Find where the given text appears and provide that cell's center as (X, Y) coordinate. 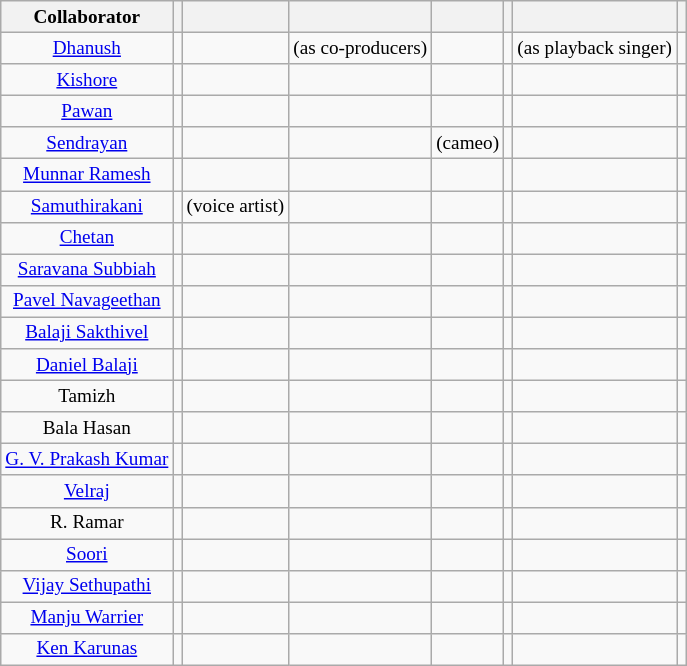
Collaborator (87, 17)
Kishore (87, 80)
(voice artist) (236, 206)
Sendrayan (87, 143)
Tamizh (87, 396)
(cameo) (468, 143)
Dhanush (87, 48)
Ken Karunas (87, 649)
Daniel Balaji (87, 365)
R. Ramar (87, 523)
Soori (87, 554)
Vijay Sethupathi (87, 586)
Saravana Subbiah (87, 270)
(as playback singer) (595, 48)
Samuthirakani (87, 206)
Balaji Sakthivel (87, 333)
Manju Warrier (87, 618)
Velraj (87, 491)
Munnar Ramesh (87, 175)
Bala Hasan (87, 428)
Pawan (87, 111)
Chetan (87, 238)
Pavel Navageethan (87, 301)
(as co-producers) (360, 48)
G. V. Prakash Kumar (87, 460)
